For the text-containing cell, return its midpoint in (X, Y) coordinate format. 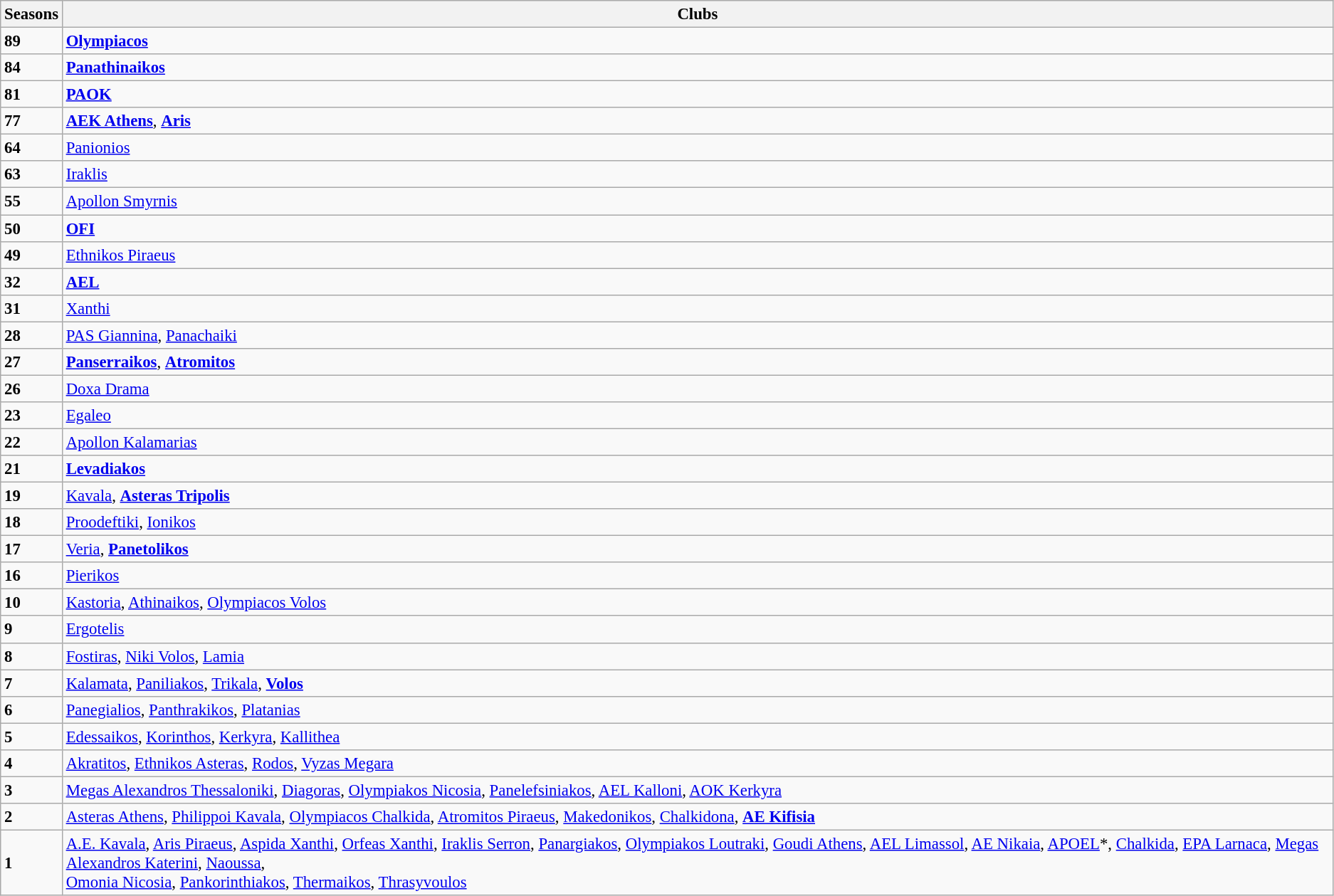
8 (31, 656)
Edessaikos, Korinthos, Kerkyra, Kallithea (698, 737)
Iraklis (698, 174)
2 (31, 817)
PAS Giannina, Panachaiki (698, 335)
17 (31, 549)
10 (31, 603)
Kastoria, Athinaikos, Olympiacos Volos (698, 603)
Levadiakos (698, 469)
Akratitos, Ethnikos Asteras, Rodos, Vyzas Megara (698, 764)
Panserraikos, Atromitos (698, 362)
4 (31, 764)
3 (31, 790)
Veria, Panetolikos (698, 549)
Fostiras, Niki Volos, Lamia (698, 656)
50 (31, 228)
32 (31, 282)
7 (31, 683)
Apollon Smyrnis (698, 201)
Asteras Athens, Philippoi Kavala, Olympiacos Chalkida, Atromitos Piraeus, Makedonikos, Chalkidona, AE Kifisia (698, 817)
Ethnikos Piraeus (698, 255)
Pierikos (698, 576)
Kalamata, Paniliakos, Trikala, Volos (698, 683)
77 (31, 121)
Panegialios, Panthrakikos, Platanias (698, 710)
26 (31, 389)
63 (31, 174)
Olympiacos (698, 41)
84 (31, 68)
21 (31, 469)
5 (31, 737)
Kavala, Asteras Tripolis (698, 496)
Ergotelis (698, 630)
AEL (698, 282)
Doxa Drama (698, 389)
27 (31, 362)
16 (31, 576)
22 (31, 442)
31 (31, 308)
1 (31, 863)
Panionios (698, 148)
Panathinaikos (698, 68)
81 (31, 95)
64 (31, 148)
28 (31, 335)
Egaleo (698, 416)
AEK Athens, Aris (698, 121)
Megas Alexandros Thessaloniki, Diagoras, Olympiakos Nicosia, Panelefsiniakos, AEL Kalloni, AOK Kerkyra (698, 790)
OFI (698, 228)
Seasons (31, 14)
Xanthi (698, 308)
55 (31, 201)
Proodeftiki, Ionikos (698, 522)
19 (31, 496)
Clubs (698, 14)
49 (31, 255)
6 (31, 710)
18 (31, 522)
9 (31, 630)
Apollon Kalamarias (698, 442)
89 (31, 41)
23 (31, 416)
PAOK (698, 95)
